Locate the cell with the specified text and output its [x, y] center coordinate. 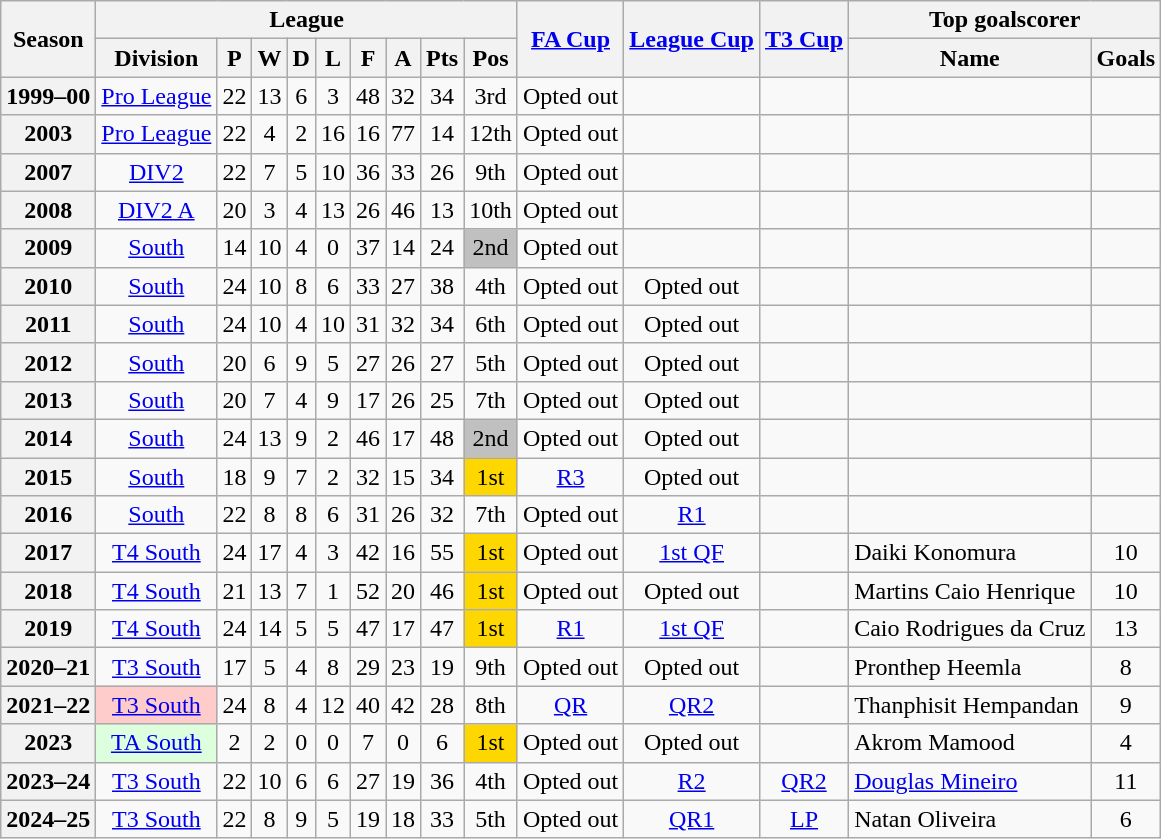
2020–21 [48, 667]
11 [1126, 781]
2011 [48, 324]
25 [442, 400]
21 [234, 591]
R2 [692, 781]
Division [156, 58]
2019 [48, 629]
29 [368, 667]
Goals [1126, 58]
2010 [48, 286]
2009 [48, 248]
2013 [48, 400]
Pronthep Heemla [970, 667]
38 [442, 286]
15 [404, 477]
L [332, 58]
P [234, 58]
3rd [491, 96]
Daiki Konomura [970, 553]
2007 [48, 172]
10th [491, 210]
League Cup [692, 39]
Top goalscorer [1005, 20]
2012 [48, 362]
DIV2 [156, 172]
Pts [442, 58]
2016 [48, 515]
Natan Oliveira [970, 819]
Season [48, 39]
2021–22 [48, 705]
2023 [48, 743]
Caio Rodrigues da Cruz [970, 629]
A [404, 58]
Martins Caio Henrique [970, 591]
12 [332, 705]
77 [404, 134]
2008 [48, 210]
R3 [570, 477]
28 [442, 705]
8th [491, 705]
2023–24 [48, 781]
QR [570, 705]
T3 Cup [804, 39]
23 [404, 667]
FA Cup [570, 39]
DIV2 A [156, 210]
12th [491, 134]
Name [970, 58]
Pos [491, 58]
2018 [48, 591]
2003 [48, 134]
55 [442, 553]
6th [491, 324]
QR1 [692, 819]
LP [804, 819]
2014 [48, 438]
52 [368, 591]
W [270, 58]
D [301, 58]
Akrom Mamood [970, 743]
2024–25 [48, 819]
TA South [156, 743]
Thanphisit Hempandan [970, 705]
Douglas Mineiro [970, 781]
37 [368, 248]
1999–00 [48, 96]
1 [332, 591]
40 [368, 705]
2017 [48, 553]
F [368, 58]
2015 [48, 477]
League [307, 20]
